Provide the [x, y] coordinate of the cell's center where the given text is located.  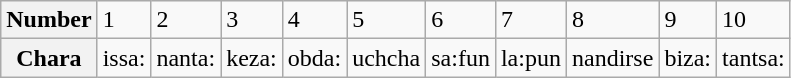
Number [49, 20]
nanta: [186, 58]
6 [461, 20]
sa:fun [461, 58]
8 [612, 20]
biza: [688, 58]
Chara [49, 58]
4 [314, 20]
9 [688, 20]
nandirse [612, 58]
7 [530, 20]
1 [124, 20]
5 [386, 20]
obda: [314, 58]
10 [754, 20]
issa: [124, 58]
keza: [252, 58]
3 [252, 20]
2 [186, 20]
tantsa: [754, 58]
uchcha [386, 58]
la:pun [530, 58]
